Detect which cell encompasses the target text, then output its [x, y] center coordinate. 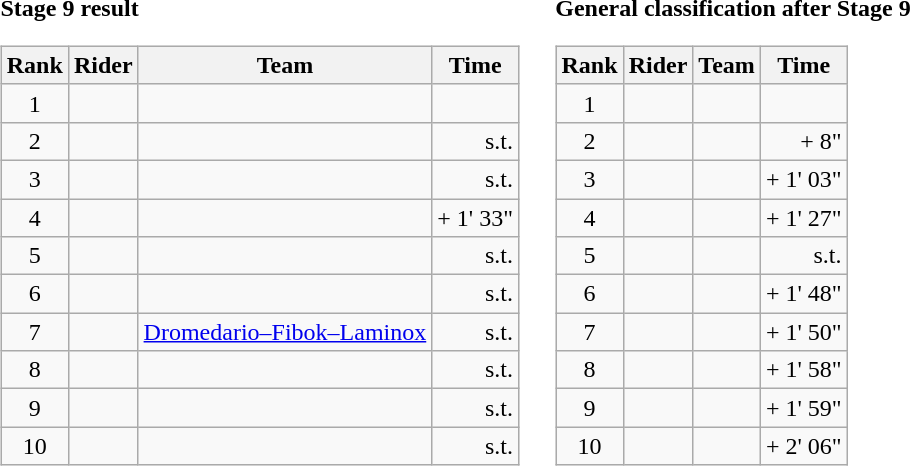
+ 1' 03" [804, 179]
+ 1' 33" [476, 217]
Dromedario–Fibok–Laminox [285, 332]
+ 1' 50" [804, 332]
+ 1' 27" [804, 217]
+ 1' 58" [804, 370]
+ 1' 59" [804, 408]
+ 1' 48" [804, 294]
+ 2' 06" [804, 446]
+ 8" [804, 141]
